Capture the cell that displays the provided text and extract its [X, Y] central coordinate. 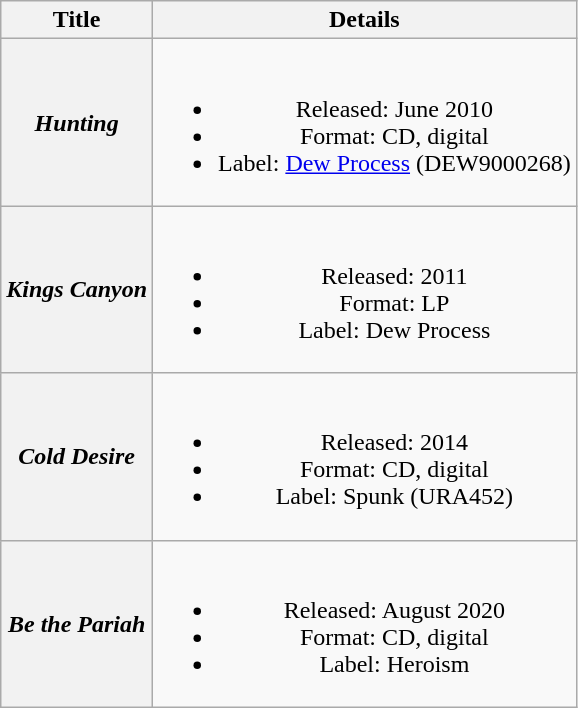
Released: June 2010Format: CD, digitalLabel: Dew Process (DEW9000268) [365, 122]
Be the Pariah [77, 624]
Released: 2014Format: CD, digitalLabel: Spunk (URA452) [365, 456]
Released: August 2020Format: CD, digitalLabel: Heroism [365, 624]
Cold Desire [77, 456]
Title [77, 20]
Released: 2011Format: LPLabel: Dew Process [365, 290]
Hunting [77, 122]
Details [365, 20]
Kings Canyon [77, 290]
